Search for the cell housing the specified text and yield its (X, Y) center coordinate. 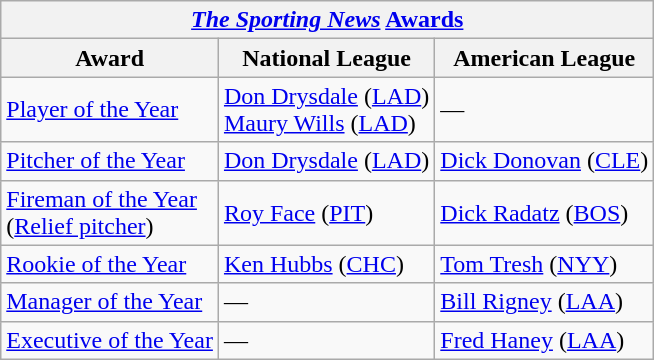
Tom Tresh (NYY) (544, 264)
Bill Rigney (LAA) (544, 302)
Dick Radatz (BOS) (544, 212)
Award (110, 58)
Manager of the Year (110, 302)
Executive of the Year (110, 340)
Dick Donovan (CLE) (544, 161)
Rookie of the Year (110, 264)
Don Drysdale (LAD)Maury Wills (LAD) (326, 110)
Ken Hubbs (CHC) (326, 264)
Pitcher of the Year (110, 161)
The Sporting News Awards (328, 20)
National League (326, 58)
Player of the Year (110, 110)
American League (544, 58)
Fred Haney (LAA) (544, 340)
Don Drysdale (LAD) (326, 161)
Roy Face (PIT) (326, 212)
Fireman of the Year(Relief pitcher) (110, 212)
